Pinpoint the cell where the given text exists, returning its (x, y) midpoint coordinate. 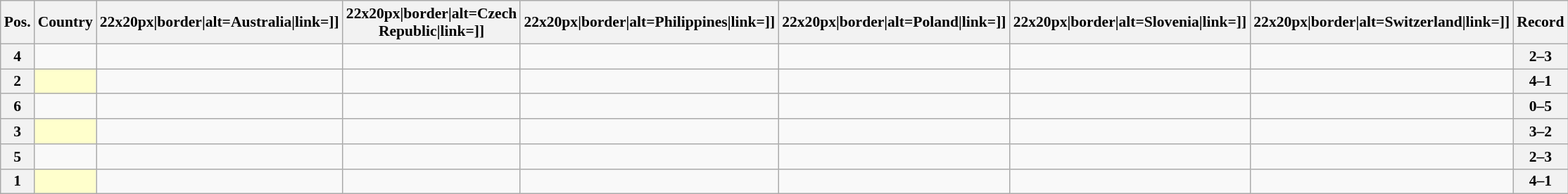
Record (1540, 22)
Pos. (18, 22)
3 (18, 131)
0–5 (1540, 107)
2 (18, 82)
Country (65, 22)
22x20px|border|alt=Switzerland|link=]] (1382, 22)
6 (18, 107)
22x20px|border|alt=Australia|link=]] (220, 22)
4 (18, 56)
1 (18, 181)
22x20px|border|alt=Czech Republic|link=]] (432, 22)
22x20px|border|alt=Philippines|link=]] (649, 22)
3–2 (1540, 131)
5 (18, 157)
22x20px|border|alt=Slovenia|link=]] (1130, 22)
22x20px|border|alt=Poland|link=]] (894, 22)
